Search for the cell housing the specified text and yield its (X, Y) center coordinate. 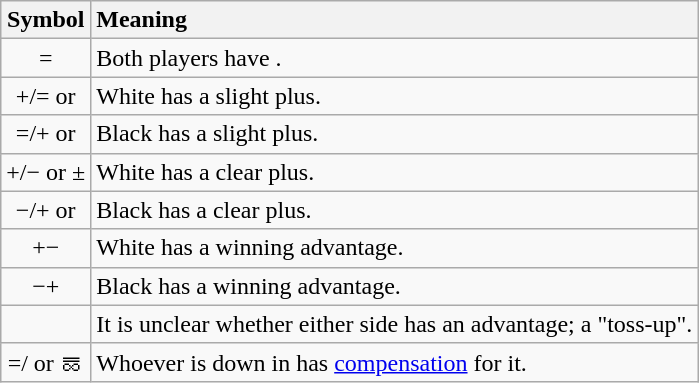
Both players have . (394, 58)
Meaning (394, 20)
= (46, 58)
=/ or ⯹ (46, 362)
−+ (46, 286)
Black has a winning advantage. (394, 286)
+/− or ± (46, 172)
White has a slight plus. (394, 96)
White has a winning advantage. (394, 248)
Black has a slight plus. (394, 134)
Symbol (46, 20)
+/= or (46, 96)
It is unclear whether either side has an advantage; a "toss-up". (394, 324)
−/+ or (46, 210)
=/+ or (46, 134)
Black has a clear plus. (394, 210)
Whoever is down in has compensation for it. (394, 362)
White has a clear plus. (394, 172)
+− (46, 248)
